From the cell containing the given text, extract its center point as [x, y] coordinate. 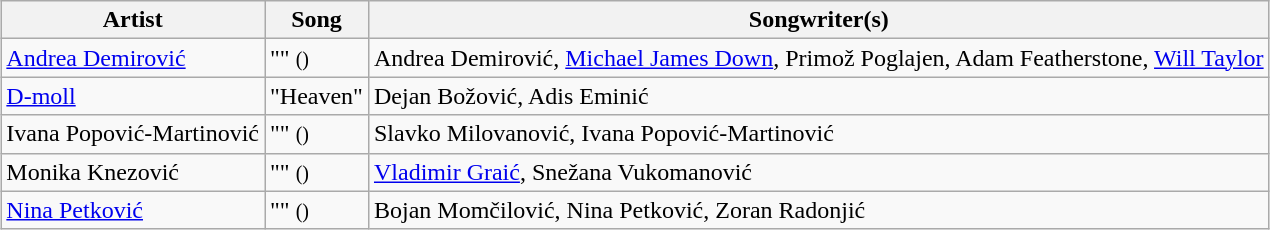
Artist [133, 20]
Bojan Momčilović, Nina Petković, Zoran Radonjić [818, 210]
Andrea Demirović, Michael James Down, Primož Poglajen, Adam Featherstone, Will Taylor [818, 58]
Vladimir Graić, Snežana Vukomanović [818, 172]
Songwriter(s) [818, 20]
Dejan Božović, Adis Eminić [818, 96]
"Heaven" [316, 96]
Slavko Milovanović, Ivana Popović-Martinović [818, 134]
Monika Knezović [133, 172]
Nina Petković [133, 210]
Andrea Demirović [133, 58]
Ivana Popović-Martinović [133, 134]
D-moll [133, 96]
Song [316, 20]
